Output the (X, Y) coordinate of the center of the cell containing the given text.  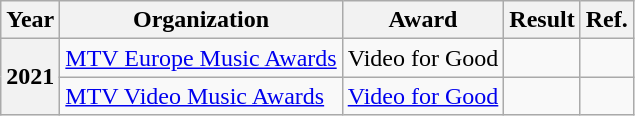
2021 (30, 77)
Ref. (606, 20)
Result (542, 20)
MTV Europe Music Awards (201, 58)
Award (423, 20)
Year (30, 20)
Organization (201, 20)
MTV Video Music Awards (201, 96)
